Return the [x, y] coordinate for the center point of the cell that contains the specified text.  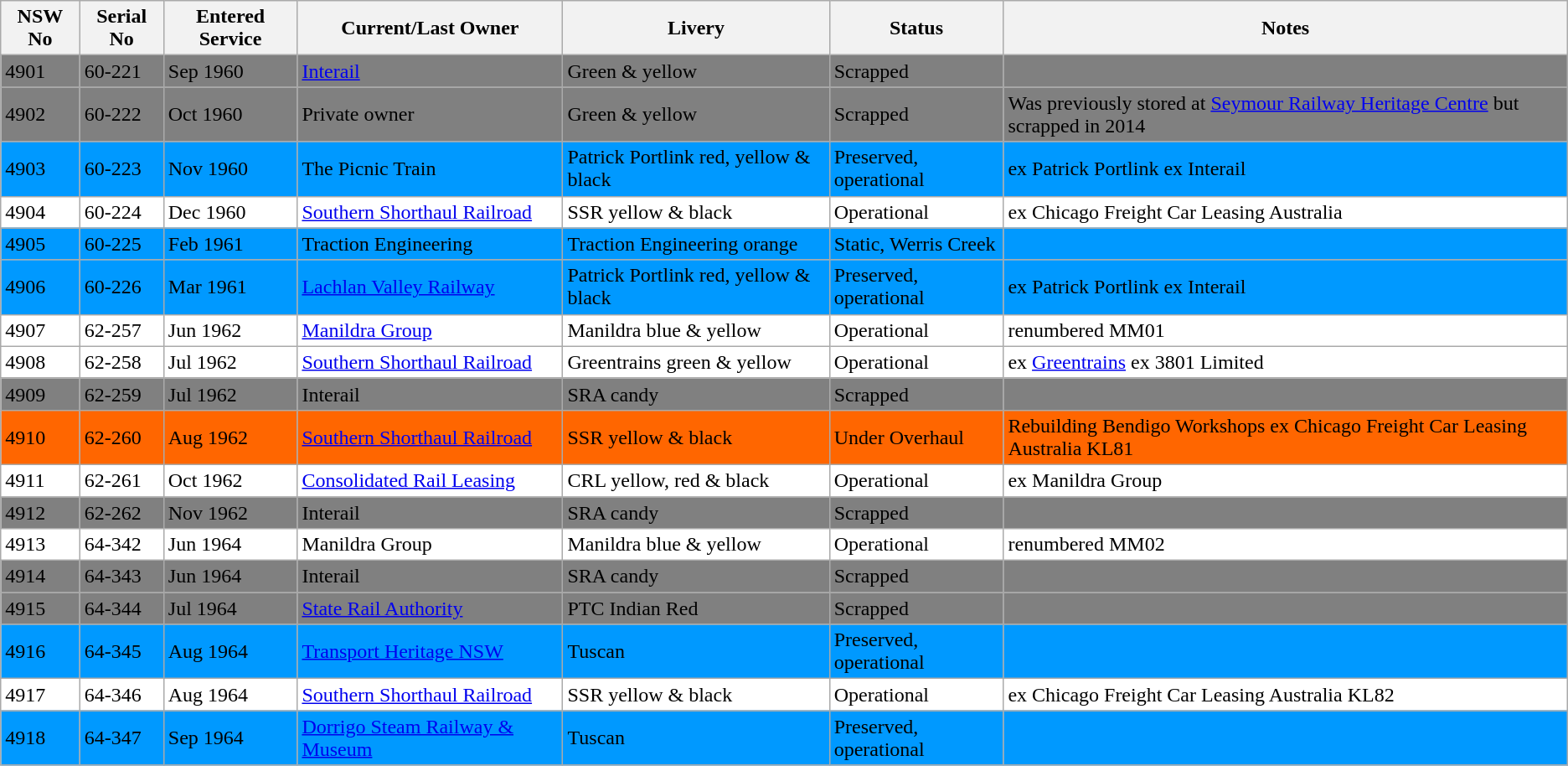
62-260 [121, 437]
Static, Werris Creek [916, 244]
4901 [40, 71]
64-345 [121, 652]
4911 [40, 480]
Private owner [431, 114]
renumbered MM01 [1285, 330]
ex Greentrains ex 3801 Limited [1285, 362]
64-344 [121, 608]
Sep 1960 [230, 71]
ex Chicago Freight Car Leasing Australia KL82 [1285, 695]
Jun 1962 [230, 330]
Livery [696, 28]
62-261 [121, 480]
CRL yellow, red & black [696, 480]
4913 [40, 545]
State Rail Authority [431, 608]
62-258 [121, 362]
62-262 [121, 512]
Status [916, 28]
renumbered MM02 [1285, 545]
Jul 1964 [230, 608]
Sep 1964 [230, 738]
4915 [40, 608]
NSW No [40, 28]
60-222 [121, 114]
Dec 1960 [230, 212]
Nov 1960 [230, 169]
Serial No [121, 28]
Entered Service [230, 28]
4917 [40, 695]
Aug 1962 [230, 437]
64-342 [121, 545]
60-221 [121, 71]
Lachlan Valley Railway [431, 287]
The Picnic Train [431, 169]
64-343 [121, 577]
Nov 1962 [230, 512]
4903 [40, 169]
Was previously stored at Seymour Railway Heritage Centre but scrapped in 2014 [1285, 114]
4906 [40, 287]
4916 [40, 652]
Consolidated Rail Leasing [431, 480]
Oct 1962 [230, 480]
Traction Engineering [431, 244]
4908 [40, 362]
60-224 [121, 212]
Current/Last Owner [431, 28]
62-259 [121, 394]
4904 [40, 212]
4902 [40, 114]
Traction Engineering orange [696, 244]
Notes [1285, 28]
4914 [40, 577]
64-347 [121, 738]
4905 [40, 244]
Transport Heritage NSW [431, 652]
4912 [40, 512]
Greentrains green & yellow [696, 362]
60-223 [121, 169]
64-346 [121, 695]
4907 [40, 330]
4918 [40, 738]
Feb 1961 [230, 244]
4910 [40, 437]
60-226 [121, 287]
62-257 [121, 330]
Dorrigo Steam Railway & Museum [431, 738]
Rebuilding Bendigo Workshops ex Chicago Freight Car Leasing Australia KL81 [1285, 437]
Mar 1961 [230, 287]
ex Chicago Freight Car Leasing Australia [1285, 212]
4909 [40, 394]
60-225 [121, 244]
Under Overhaul [916, 437]
Oct 1960 [230, 114]
PTC Indian Red [696, 608]
ex Manildra Group [1285, 480]
